Search for the cell housing the specified text and yield its [X, Y] center coordinate. 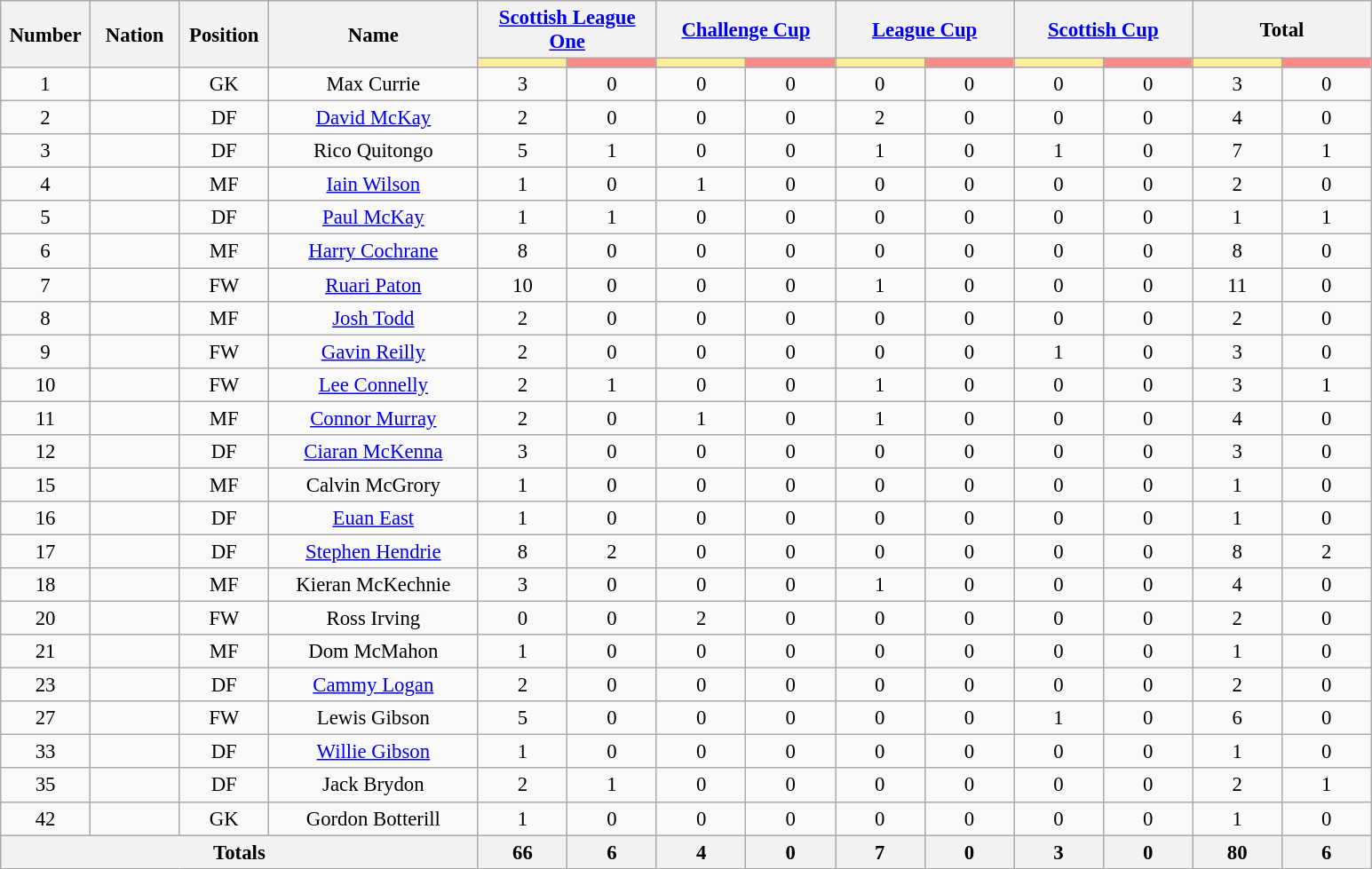
21 [46, 652]
16 [46, 518]
Challenge Cup [746, 30]
Cammy Logan [374, 685]
80 [1238, 852]
Gavin Reilly [374, 352]
Euan East [374, 518]
Number [46, 34]
Scottish Cup [1103, 30]
Willie Gibson [374, 752]
Total [1282, 30]
Harry Cochrane [374, 251]
Position [224, 34]
Max Currie [374, 84]
Totals [240, 852]
15 [46, 485]
Stephen Hendrie [374, 551]
Dom McMahon [374, 652]
Josh Todd [374, 318]
42 [46, 818]
9 [46, 352]
Ross Irving [374, 619]
David McKay [374, 118]
18 [46, 585]
27 [46, 718]
20 [46, 619]
Gordon Botterill [374, 818]
Calvin McGrory [374, 485]
Ciaran McKenna [374, 452]
Scottish League One [567, 30]
Ruari Paton [374, 285]
League Cup [924, 30]
Connor Murray [374, 418]
23 [46, 685]
17 [46, 551]
Jack Brydon [374, 786]
Iain Wilson [374, 185]
Paul McKay [374, 217]
66 [522, 852]
Kieran McKechnie [374, 585]
Nation [135, 34]
Lewis Gibson [374, 718]
Name [374, 34]
Lee Connelly [374, 384]
35 [46, 786]
12 [46, 452]
33 [46, 752]
Rico Quitongo [374, 151]
